Capture the cell that displays the provided text and extract its (x, y) central coordinate. 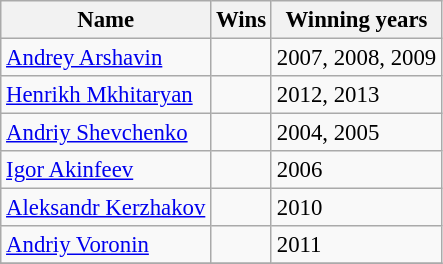
2006 (356, 170)
2007, 2008, 2009 (356, 58)
Henrikh Mkhitaryan (106, 95)
Name (106, 20)
Aleksandr Kerzhakov (106, 208)
2011 (356, 245)
Igor Akinfeev (106, 170)
2012, 2013 (356, 95)
Andriy Voronin (106, 245)
Winning years (356, 20)
Wins (242, 20)
2010 (356, 208)
Andrey Arshavin (106, 58)
Andriy Shevchenko (106, 133)
2004, 2005 (356, 133)
